Provide the [x, y] coordinate of the cell's center where the given text is located.  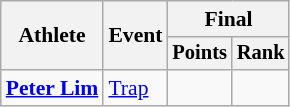
Event [135, 36]
Athlete [52, 36]
Rank [261, 54]
Final [228, 19]
Trap [135, 88]
Points [199, 54]
Peter Lim [52, 88]
